Provide the (X, Y) coordinate of the cell's center where the given text is located.  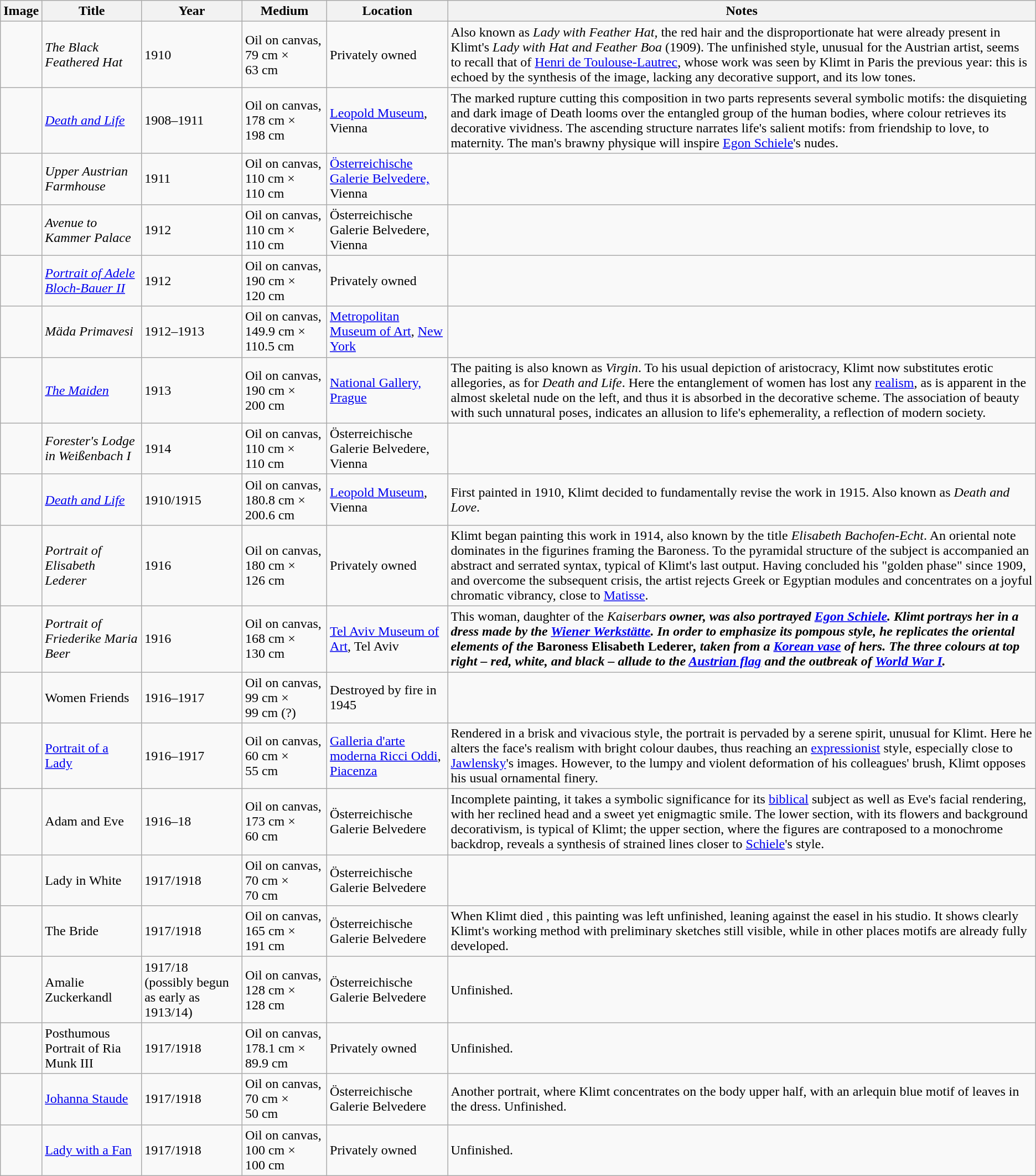
Destroyed by fire in 1945 (387, 698)
Posthumous Portrait of Ria Munk III (92, 1048)
Metropolitan Museum of Art, New York (387, 332)
Portrait of a Lady (92, 756)
Oil on canvas, 70 cm × 50 cm (284, 1099)
Oil on canvas, 178.1 cm × 89.9 cm (284, 1048)
Title (92, 11)
1910 (192, 54)
Oil on canvas, 100 cm × 100 cm (284, 1150)
1911 (192, 179)
Oil on canvas, 190 cm × 200 cm (284, 390)
Oil on canvas, 180.8 cm × 200.6 cm (284, 499)
Location (387, 11)
Johanna Staude (92, 1099)
Portrait of Adele Bloch-Bauer II (92, 281)
1913 (192, 390)
Amalie Zuckerkandl (92, 990)
Tel Aviv Museum of Art, Tel Aviv (387, 639)
Adam and Eve (92, 822)
1908–1911 (192, 121)
Oil on canvas, 168 cm × 130 cm (284, 639)
Portrait of Friederike Maria Beer (92, 639)
Portrait of Elisabeth Lederer (92, 565)
Upper Austrian Farmhouse (92, 179)
National Gallery, Prague (387, 390)
Oil on canvas, 180 cm × 126 cm (284, 565)
Oil on canvas, 70 cm × 70 cm (284, 880)
1917/18 (possibly begun as early as 1913/14) (192, 990)
Oil on canvas, 128 cm × 128 cm (284, 990)
1912–1913 (192, 332)
Oil on canvas, 60 cm × 55 cm (284, 756)
Lady in White (92, 880)
1916–18 (192, 822)
The Bride (92, 931)
Oil on canvas, 79 cm × 63 cm (284, 54)
Notes (742, 11)
Oil on canvas, 165 cm × 191 cm (284, 931)
Image (21, 11)
Medium (284, 11)
Avenue to Kammer Palace (92, 230)
Oil on canvas, 178 cm × 198 cm (284, 121)
Women Friends (92, 698)
Galleria d'arte moderna Ricci Oddi, Piacenza (387, 756)
Oil on canvas, 190 cm × 120 cm (284, 281)
The Maiden (92, 390)
Lady with a Fan (92, 1150)
The Black Feathered Hat (92, 54)
Another portrait, where Klimt concentrates on the body upper half, with an arlequin blue motif of leaves in the dress. Unfinished. (742, 1099)
Forester's Lodge in Weißenbach I (92, 448)
First painted in 1910, Klimt decided to fundamentally revise the work in 1915. Also known as Death and Love. (742, 499)
1910/1915 (192, 499)
Oil on canvas, 149.9 cm × 110.5 cm (284, 332)
Oil on canvas, 99 cm × 99 cm (?) (284, 698)
Oil on canvas, 173 cm × 60 cm (284, 822)
Mäda Primavesi (92, 332)
1914 (192, 448)
Year (192, 11)
